For the text-containing cell, return its midpoint in [X, Y] coordinate format. 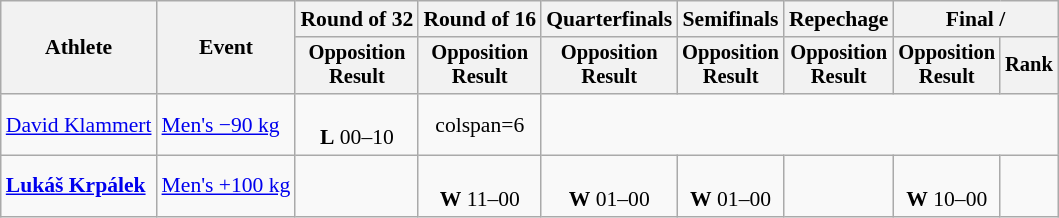
Repechage [839, 19]
Final / [975, 19]
Rank [1029, 66]
L 00–10 [356, 124]
Semifinals [730, 19]
W 11–00 [480, 186]
Men's −90 kg [226, 124]
Men's +100 kg [226, 186]
Round of 16 [480, 19]
colspan=6 [480, 124]
Lukáš Krpálek [79, 186]
Round of 32 [356, 19]
Quarterfinals [609, 19]
David Klammert [79, 124]
W 10–00 [946, 186]
Athlete [79, 48]
Event [226, 48]
